Search for the cell housing the specified text and yield its (x, y) center coordinate. 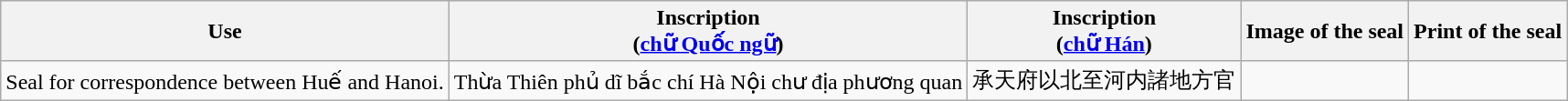
Image of the seal (1325, 31)
Use (225, 31)
Thừa Thiên phủ dĩ bắc chí Hà Nội chư địa phương quan (708, 80)
Inscription(chữ Quốc ngữ) (708, 31)
承天府以北至河内諸地方官 (1104, 80)
Seal for correspondence between Huế and Hanoi. (225, 80)
Inscription(chữ Hán) (1104, 31)
Print of the seal (1488, 31)
